Identify which cell holds the provided text, then report its [x, y] central coordinate. 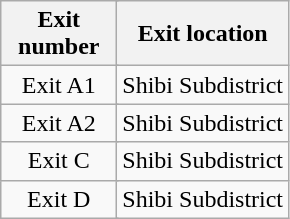
Exit location [203, 34]
Exit A2 [59, 123]
Exit A1 [59, 85]
Exit C [59, 161]
Exit number [59, 34]
Exit D [59, 199]
